For the text-containing cell, return its midpoint in [X, Y] coordinate format. 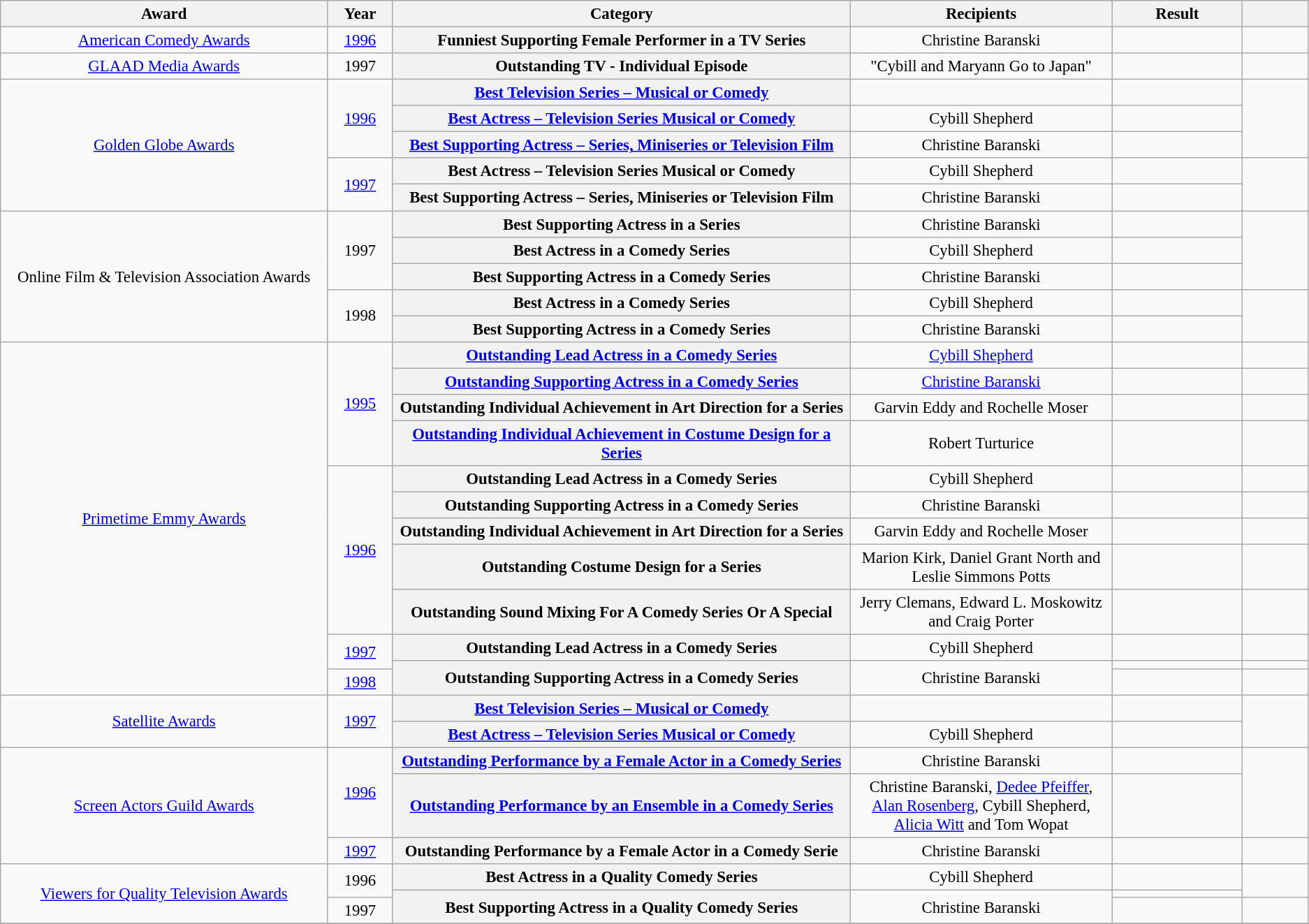
Best Supporting Actress in a Series [622, 224]
Viewers for Quality Television Awards [164, 894]
Outstanding Performance by a Female Actor in a Comedy Serie [622, 851]
Golden Globe Awards [164, 145]
Satellite Awards [164, 721]
"Cybill and Maryann Go to Japan" [981, 66]
Recipients [981, 14]
Year [360, 14]
Category [622, 14]
Award [164, 14]
American Comedy Awards [164, 41]
Christine Baranski, Dedee Pfeiffer, Alan Rosenberg, Cybill Shepherd, Alicia Witt and Tom Wopat [981, 806]
GLAAD Media Awards [164, 66]
Best Supporting Actress in a Quality Comedy Series [622, 907]
Best Actress in a Quality Comedy Series [622, 877]
Jerry Clemans, Edward L. Moskowitz and Craig Porter [981, 612]
Result [1178, 14]
Robert Turturice [981, 443]
Outstanding TV - Individual Episode [622, 66]
Funniest Supporting Female Performer in a TV Series [622, 41]
1995 [360, 404]
Online Film & Television Association Awards [164, 277]
Screen Actors Guild Awards [164, 806]
Primetime Emmy Awards [164, 518]
Outstanding Individual Achievement in Costume Design for a Series [622, 443]
Outstanding Sound Mixing For A Comedy Series Or A Special [622, 612]
Outstanding Costume Design for a Series [622, 567]
Marion Kirk, Daniel Grant North and Leslie Simmons Potts [981, 567]
Outstanding Performance by a Female Actor in a Comedy Series [622, 761]
Outstanding Performance by an Ensemble in a Comedy Series [622, 806]
